Return [X, Y] of the center of cell containing provided text 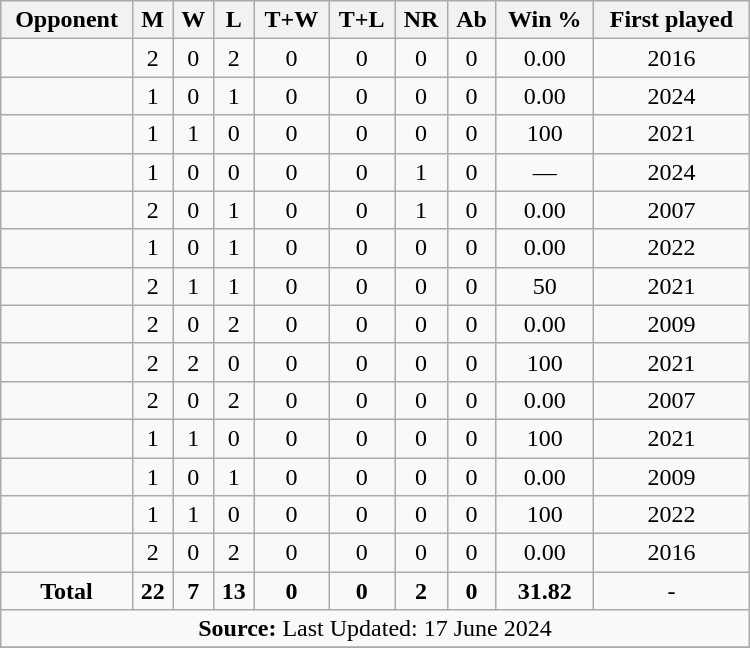
31.82 [545, 591]
— [545, 172]
Win % [545, 20]
22 [152, 591]
Total [67, 591]
L [234, 20]
T+L [362, 20]
50 [545, 286]
Source: Last Updated: 17 June 2024 [375, 629]
Ab [471, 20]
13 [234, 591]
M [152, 20]
- [672, 591]
NR [422, 20]
7 [194, 591]
T+W [292, 20]
W [194, 20]
First played [672, 20]
Opponent [67, 20]
